Determine the (X, Y) coordinate at the center of the cell enclosing the given text.  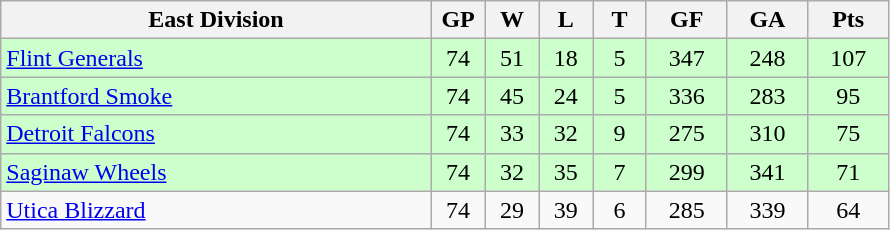
339 (768, 210)
GP (458, 20)
6 (620, 210)
18 (566, 58)
Detroit Falcons (216, 134)
310 (768, 134)
GA (768, 20)
45 (512, 96)
341 (768, 172)
107 (848, 58)
Saginaw Wheels (216, 172)
East Division (216, 20)
347 (686, 58)
283 (768, 96)
L (566, 20)
29 (512, 210)
75 (848, 134)
33 (512, 134)
Pts (848, 20)
275 (686, 134)
W (512, 20)
71 (848, 172)
GF (686, 20)
Brantford Smoke (216, 96)
248 (768, 58)
35 (566, 172)
39 (566, 210)
Utica Blizzard (216, 210)
299 (686, 172)
51 (512, 58)
336 (686, 96)
T (620, 20)
64 (848, 210)
Flint Generals (216, 58)
7 (620, 172)
285 (686, 210)
9 (620, 134)
24 (566, 96)
95 (848, 96)
